For the text-containing cell, return its midpoint in (X, Y) coordinate format. 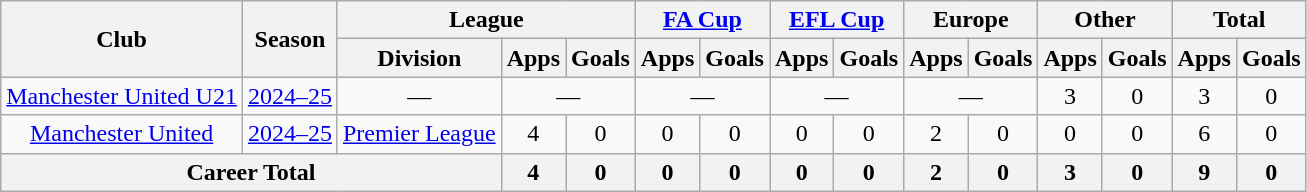
Division (419, 58)
6 (1204, 134)
Manchester United (122, 134)
FA Cup (702, 20)
9 (1204, 172)
Total (1239, 20)
Europe (971, 20)
EFL Cup (837, 20)
League (486, 20)
Club (122, 39)
Manchester United U21 (122, 96)
Other (1105, 20)
Premier League (419, 134)
Career Total (251, 172)
Season (290, 39)
